Locate the cell with the specified text and output its [X, Y] center coordinate. 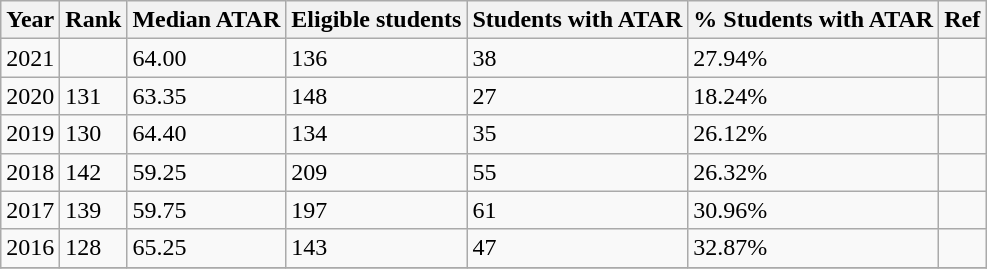
Median ATAR [206, 20]
61 [578, 210]
64.40 [206, 134]
55 [578, 172]
143 [376, 248]
27.94% [814, 58]
2019 [30, 134]
26.32% [814, 172]
63.35 [206, 96]
32.87% [814, 248]
59.25 [206, 172]
131 [94, 96]
38 [578, 58]
30.96% [814, 210]
35 [578, 134]
Year [30, 20]
Eligible students [376, 20]
2016 [30, 248]
% Students with ATAR [814, 20]
136 [376, 58]
Ref [962, 20]
Rank [94, 20]
Students with ATAR [578, 20]
65.25 [206, 248]
134 [376, 134]
128 [94, 248]
2021 [30, 58]
18.24% [814, 96]
2017 [30, 210]
27 [578, 96]
209 [376, 172]
142 [94, 172]
26.12% [814, 134]
2020 [30, 96]
64.00 [206, 58]
130 [94, 134]
59.75 [206, 210]
139 [94, 210]
148 [376, 96]
2018 [30, 172]
47 [578, 248]
197 [376, 210]
